Determine the [X, Y] coordinate at the center of the cell enclosing the given text.  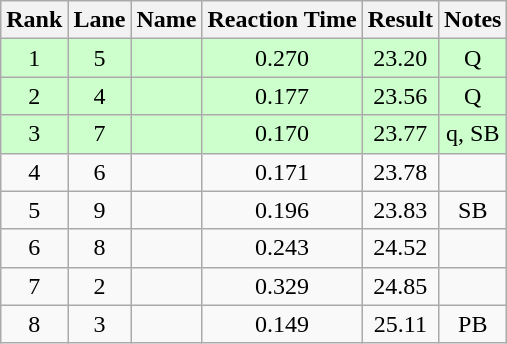
Reaction Time [282, 20]
23.78 [400, 172]
24.52 [400, 248]
25.11 [400, 324]
9 [100, 210]
0.270 [282, 58]
0.243 [282, 248]
Rank [34, 20]
0.149 [282, 324]
Lane [100, 20]
23.83 [400, 210]
Notes [473, 20]
0.170 [282, 134]
Result [400, 20]
0.196 [282, 210]
23.20 [400, 58]
23.56 [400, 96]
q, SB [473, 134]
SB [473, 210]
1 [34, 58]
0.171 [282, 172]
0.329 [282, 286]
PB [473, 324]
24.85 [400, 286]
23.77 [400, 134]
0.177 [282, 96]
Name [166, 20]
